Capture the cell that displays the provided text and extract its [X, Y] central coordinate. 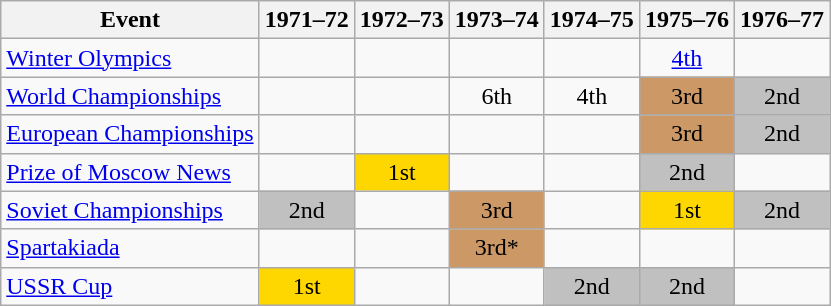
1976–77 [782, 20]
Soviet Championships [130, 210]
1971–72 [306, 20]
Winter Olympics [130, 58]
USSR Cup [130, 286]
3rd* [496, 248]
1973–74 [496, 20]
European Championships [130, 134]
Event [130, 20]
1975–76 [686, 20]
Spartakiada [130, 248]
6th [496, 96]
1974–75 [592, 20]
1972–73 [402, 20]
Prize of Moscow News [130, 172]
World Championships [130, 96]
